From the cell containing the given text, extract its center point as (X, Y) coordinate. 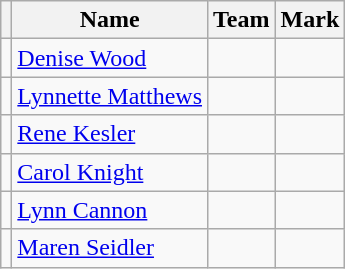
Name (110, 20)
Rene Kesler (110, 134)
Mark (310, 20)
Lynn Cannon (110, 210)
Team (242, 20)
Maren Seidler (110, 248)
Carol Knight (110, 172)
Lynnette Matthews (110, 96)
Denise Wood (110, 58)
